Detect which cell encompasses the target text, then output its (X, Y) center coordinate. 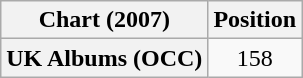
Position (255, 20)
Chart (2007) (104, 20)
UK Albums (OCC) (104, 58)
158 (255, 58)
